Extract the [x, y] coordinate from the center of the cell holding the provided text.  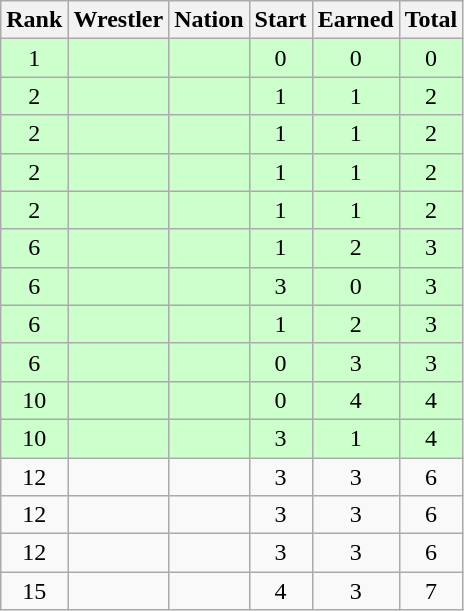
Start [280, 20]
Nation [209, 20]
Rank [34, 20]
Total [431, 20]
Wrestler [118, 20]
7 [431, 591]
Earned [356, 20]
15 [34, 591]
